Return the (x, y) coordinate for the center point of the cell that contains the specified text.  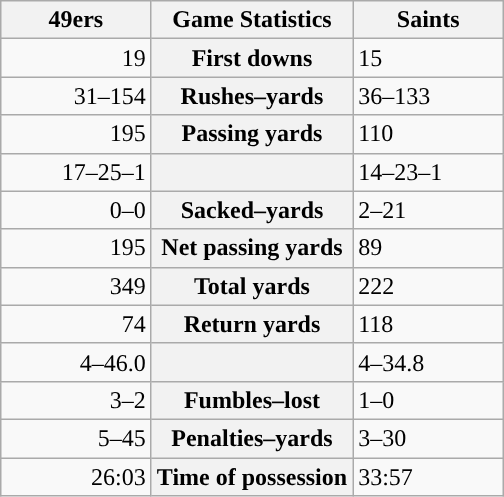
Time of possession (252, 477)
Game Statistics (252, 20)
110 (428, 134)
4–46.0 (76, 362)
19 (76, 58)
Passing yards (252, 134)
26:03 (76, 477)
36–133 (428, 96)
5–45 (76, 438)
0–0 (76, 210)
3–30 (428, 438)
14–23–1 (428, 172)
33:57 (428, 477)
15 (428, 58)
Saints (428, 20)
74 (76, 324)
Net passing yards (252, 248)
2–21 (428, 210)
Sacked–yards (252, 210)
Rushes–yards (252, 96)
1–0 (428, 400)
Penalties–yards (252, 438)
4–34.8 (428, 362)
3–2 (76, 400)
222 (428, 286)
118 (428, 324)
49ers (76, 20)
Fumbles–lost (252, 400)
17–25–1 (76, 172)
Total yards (252, 286)
First downs (252, 58)
Return yards (252, 324)
89 (428, 248)
349 (76, 286)
31–154 (76, 96)
